Provide the [X, Y] coordinate of the cell's center where the given text is located.  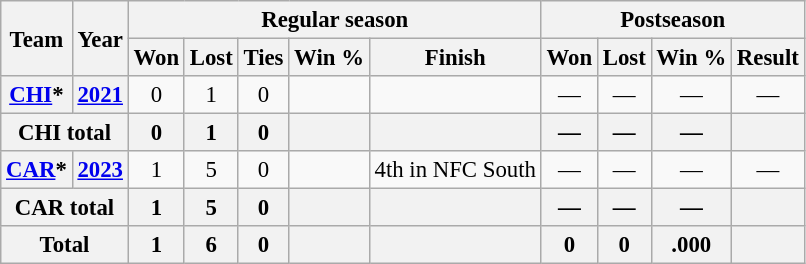
Total [65, 245]
4th in NFC South [455, 170]
Postseason [672, 20]
Year [100, 38]
Finish [455, 58]
6 [211, 245]
2023 [100, 170]
CAR total [65, 208]
.000 [691, 245]
Team [36, 38]
2021 [100, 95]
CAR* [36, 170]
Ties [264, 58]
Result [768, 58]
Regular season [334, 20]
CHI* [36, 95]
CHI total [65, 133]
